From the cell containing the given text, extract its center point as (X, Y) coordinate. 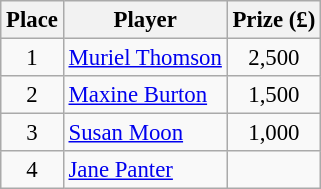
Prize (£) (274, 20)
4 (32, 170)
Player (145, 20)
Jane Panter (145, 170)
Susan Moon (145, 133)
Maxine Burton (145, 95)
2,500 (274, 58)
3 (32, 133)
Place (32, 20)
1 (32, 58)
2 (32, 95)
Muriel Thomson (145, 58)
1,500 (274, 95)
1,000 (274, 133)
